Determine the (X, Y) coordinate at the center of the cell enclosing the given text.  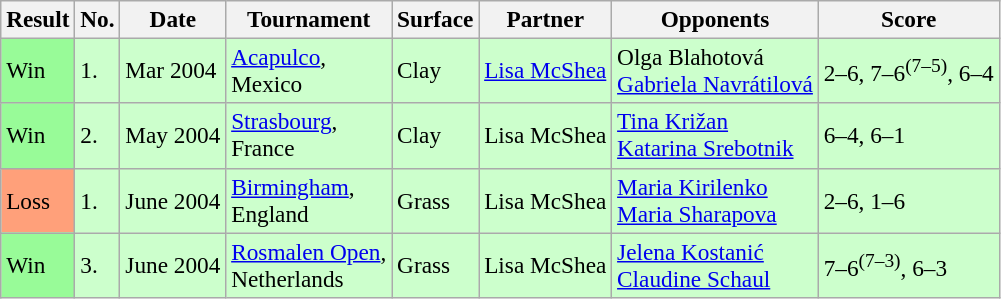
Tina Križan Katarina Srebotnik (716, 136)
May 2004 (173, 136)
2–6, 7–6(7–5), 6–4 (908, 70)
7–6(7–3), 6–3 (908, 264)
Birmingham, England (309, 200)
Jelena Kostanić Claudine Schaul (716, 264)
Date (173, 19)
Surface (436, 19)
2–6, 1–6 (908, 200)
Mar 2004 (173, 70)
Olga Blahotová Gabriela Navrátilová (716, 70)
Maria Kirilenko Maria Sharapova (716, 200)
Loss (38, 200)
No. (98, 19)
Partner (546, 19)
Rosmalen Open, Netherlands (309, 264)
3. (98, 264)
Tournament (309, 19)
Score (908, 19)
2. (98, 136)
Result (38, 19)
6–4, 6–1 (908, 136)
Acapulco, Mexico (309, 70)
Opponents (716, 19)
Strasbourg, France (309, 136)
